Capture the cell that displays the provided text and extract its [x, y] central coordinate. 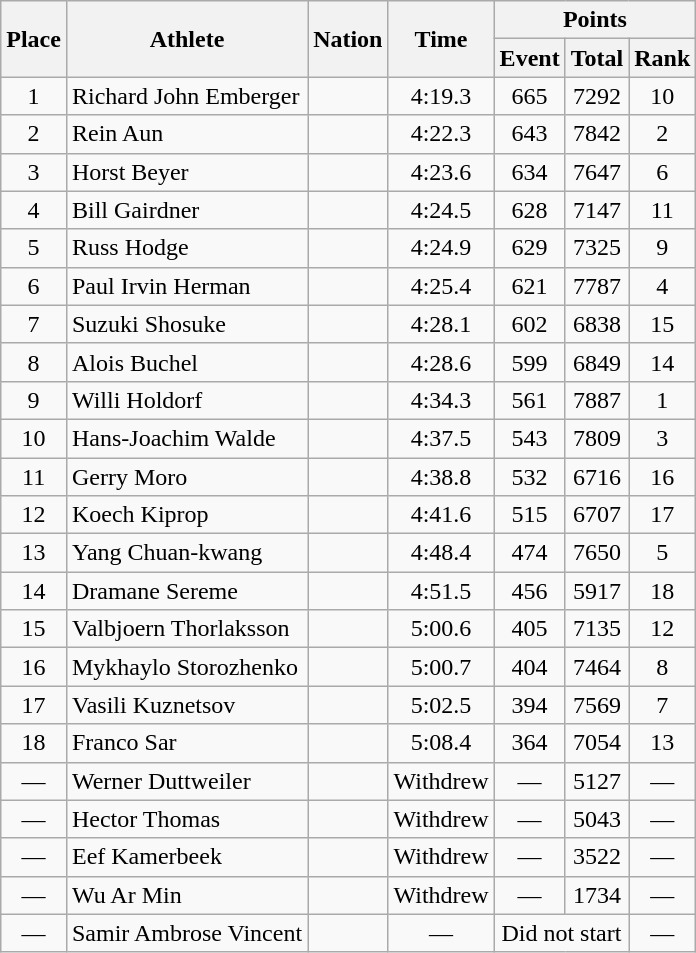
Did not start [562, 933]
6838 [597, 324]
7842 [597, 134]
7464 [597, 667]
Gerry Moro [186, 477]
4:51.5 [441, 591]
628 [530, 210]
4:19.3 [441, 96]
Rein Aun [186, 134]
Place [34, 39]
7569 [597, 705]
Dramane Sereme [186, 591]
543 [530, 438]
Werner Duttweiler [186, 781]
405 [530, 629]
4:24.9 [441, 248]
Wu Ar Min [186, 895]
Athlete [186, 39]
4:28.1 [441, 324]
Rank [662, 58]
6716 [597, 477]
Points [595, 20]
5917 [597, 591]
4:22.3 [441, 134]
515 [530, 515]
629 [530, 248]
5:00.6 [441, 629]
634 [530, 172]
532 [530, 477]
5:00.7 [441, 667]
621 [530, 286]
6707 [597, 515]
Nation [348, 39]
Total [597, 58]
Hans-Joachim Walde [186, 438]
Yang Chuan-kwang [186, 553]
6849 [597, 362]
7787 [597, 286]
5:08.4 [441, 743]
643 [530, 134]
4:48.4 [441, 553]
1734 [597, 895]
5127 [597, 781]
5:02.5 [441, 705]
4:37.5 [441, 438]
7647 [597, 172]
Vasili Kuznetsov [186, 705]
474 [530, 553]
Time [441, 39]
Alois Buchel [186, 362]
7054 [597, 743]
7292 [597, 96]
Koech Kiprop [186, 515]
4:24.5 [441, 210]
602 [530, 324]
Russ Hodge [186, 248]
Event [530, 58]
3522 [597, 857]
Samir Ambrose Vincent [186, 933]
4:28.6 [441, 362]
665 [530, 96]
Horst Beyer [186, 172]
561 [530, 400]
7325 [597, 248]
Willi Holdorf [186, 400]
456 [530, 591]
394 [530, 705]
Richard John Emberger [186, 96]
Franco Sar [186, 743]
Hector Thomas [186, 819]
7809 [597, 438]
4:38.8 [441, 477]
Paul Irvin Herman [186, 286]
7135 [597, 629]
4:34.3 [441, 400]
5043 [597, 819]
7147 [597, 210]
364 [530, 743]
Mykhaylo Storozhenko [186, 667]
Bill Gairdner [186, 210]
7887 [597, 400]
Eef Kamerbeek [186, 857]
599 [530, 362]
4:23.6 [441, 172]
4:41.6 [441, 515]
Valbjoern Thorlaksson [186, 629]
Suzuki Shosuke [186, 324]
4:25.4 [441, 286]
7650 [597, 553]
404 [530, 667]
